Return the (X, Y) coordinate for the center point of the cell that contains the specified text.  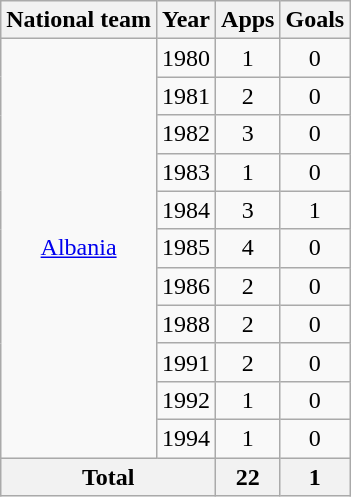
Total (108, 477)
1986 (186, 286)
4 (248, 248)
1980 (186, 58)
1982 (186, 134)
1992 (186, 400)
National team (79, 20)
1983 (186, 172)
1985 (186, 248)
22 (248, 477)
1994 (186, 438)
1988 (186, 324)
1984 (186, 210)
1981 (186, 96)
Albania (79, 248)
Goals (315, 20)
1991 (186, 362)
Apps (248, 20)
Year (186, 20)
